Determine the [x, y] coordinate at the center of the cell enclosing the given text.  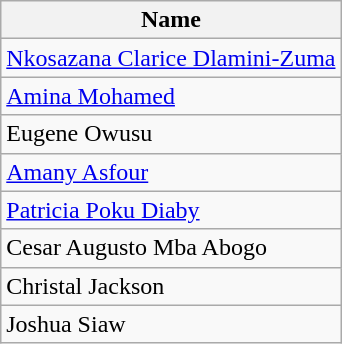
Patricia Poku Diaby [171, 210]
Joshua Siaw [171, 324]
Cesar Augusto Mba Abogo [171, 248]
Eugene Owusu [171, 134]
Name [171, 20]
Amany Asfour [171, 172]
Nkosazana Clarice Dlamini-Zuma [171, 58]
Amina Mohamed [171, 96]
Christal Jackson [171, 286]
